Capture the cell that displays the provided text and extract its (X, Y) central coordinate. 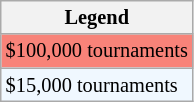
$15,000 tournaments (97, 85)
$100,000 tournaments (97, 51)
Legend (97, 17)
